Extract the [X, Y] coordinate from the center of the cell holding the provided text.  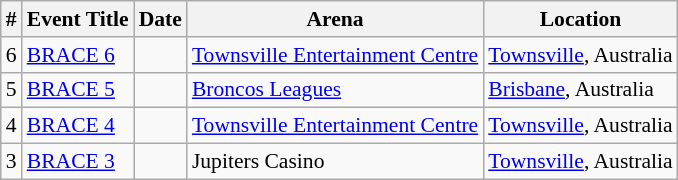
BRACE 5 [78, 90]
Broncos Leagues [335, 90]
BRACE 6 [78, 55]
4 [12, 126]
Arena [335, 19]
Location [580, 19]
Date [160, 19]
3 [12, 162]
5 [12, 90]
Jupiters Casino [335, 162]
6 [12, 55]
Brisbane, Australia [580, 90]
Event Title [78, 19]
BRACE 3 [78, 162]
# [12, 19]
BRACE 4 [78, 126]
